Detect which cell encompasses the target text, then output its [x, y] center coordinate. 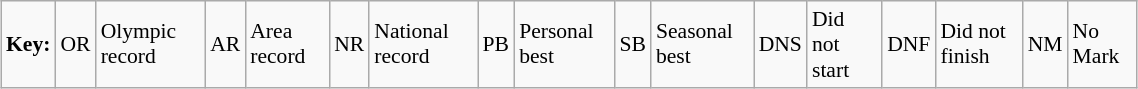
AR [225, 44]
Area record [287, 44]
DNF [908, 44]
Key: [28, 44]
No Mark [1102, 44]
SB [632, 44]
National record [423, 44]
PB [496, 44]
Did not finish [978, 44]
DNS [780, 44]
Personal best [564, 44]
NR [349, 44]
Did not start [844, 44]
OR [75, 44]
Seasonal best [702, 44]
Olympic record [151, 44]
NM [1046, 44]
